Output the (x, y) coordinate of the center of the cell containing the given text.  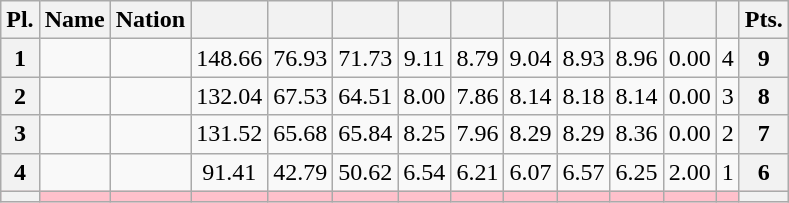
6.54 (424, 172)
65.84 (366, 134)
Pl. (20, 20)
7 (764, 134)
9.11 (424, 58)
71.73 (366, 58)
8.36 (636, 134)
42.79 (300, 172)
7.86 (478, 96)
91.41 (230, 172)
6 (764, 172)
64.51 (366, 96)
8.18 (584, 96)
8.96 (636, 58)
8.25 (424, 134)
Pts. (764, 20)
76.93 (300, 58)
6.07 (530, 172)
9 (764, 58)
6.57 (584, 172)
148.66 (230, 58)
50.62 (366, 172)
132.04 (230, 96)
Name (74, 20)
Nation (150, 20)
6.21 (478, 172)
8.79 (478, 58)
7.96 (478, 134)
8 (764, 96)
67.53 (300, 96)
65.68 (300, 134)
2.00 (690, 172)
9.04 (530, 58)
8.00 (424, 96)
6.25 (636, 172)
8.93 (584, 58)
131.52 (230, 134)
